Identify which cell holds the provided text, then report its (X, Y) central coordinate. 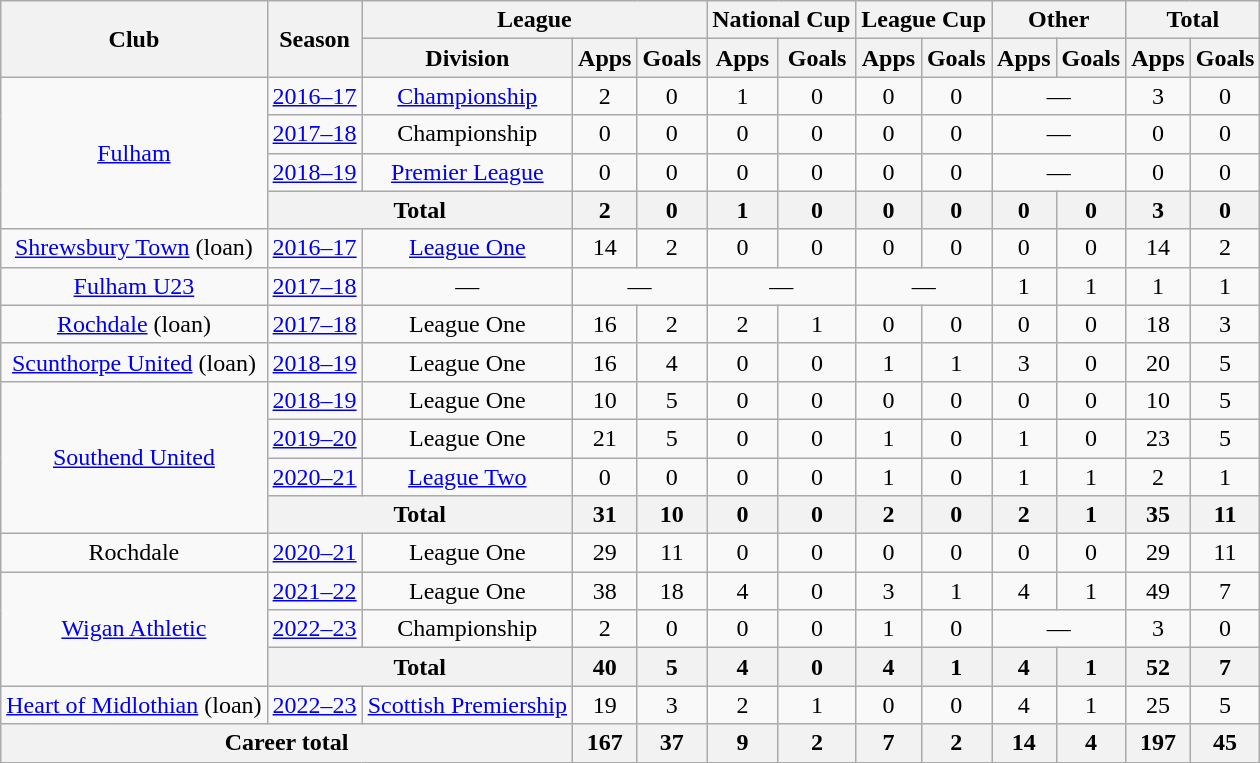
National Cup (782, 20)
25 (1158, 705)
Heart of Midlothian (loan) (134, 705)
2021–22 (314, 591)
37 (672, 743)
19 (605, 705)
167 (605, 743)
Other (1059, 20)
197 (1158, 743)
21 (605, 438)
Scottish Premiership (467, 705)
Shrewsbury Town (loan) (134, 248)
45 (1225, 743)
52 (1158, 667)
Fulham U23 (134, 286)
Season (314, 39)
League Two (467, 477)
31 (605, 515)
23 (1158, 438)
Southend United (134, 457)
Premier League (467, 172)
9 (743, 743)
40 (605, 667)
Club (134, 39)
Fulham (134, 153)
2019–20 (314, 438)
20 (1158, 362)
35 (1158, 515)
38 (605, 591)
Rochdale (loan) (134, 324)
Scunthorpe United (loan) (134, 362)
Division (467, 58)
Rochdale (134, 553)
League (534, 20)
League Cup (924, 20)
Wigan Athletic (134, 629)
Career total (287, 743)
49 (1158, 591)
